From the cell containing the given text, extract its center point as [X, Y] coordinate. 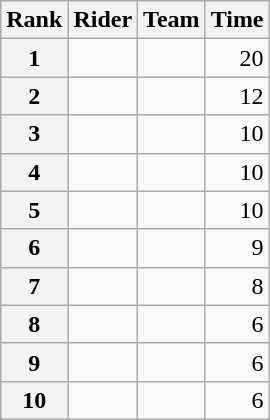
Rider [103, 20]
4 [34, 172]
20 [237, 58]
Time [237, 20]
Rank [34, 20]
7 [34, 286]
5 [34, 210]
Team [172, 20]
3 [34, 134]
12 [237, 96]
2 [34, 96]
1 [34, 58]
